Capture the cell that displays the provided text and extract its [x, y] central coordinate. 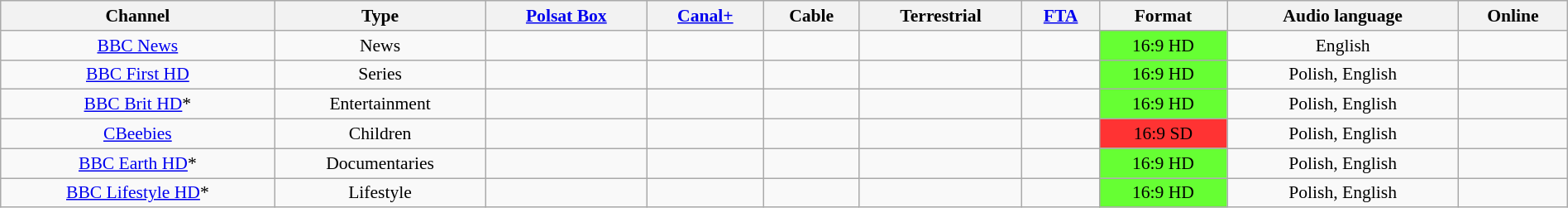
Format [1163, 16]
BBC News [137, 46]
Children [380, 134]
BBC Earth HD* [137, 163]
Lifestyle [380, 193]
CBeebies [137, 134]
Polsat Box [566, 16]
English [1343, 46]
Terrestrial [940, 16]
Audio language [1343, 16]
Type [380, 16]
BBC Brit HD* [137, 104]
BBC Lifestyle HD* [137, 193]
Cable [811, 16]
Canal+ [706, 16]
News [380, 46]
Online [1513, 16]
16:9 SD [1163, 134]
FTA [1061, 16]
Documentaries [380, 163]
BBC First HD [137, 75]
Channel [137, 16]
Series [380, 75]
Entertainment [380, 104]
